Scan for the cell matching the given text and deliver its (X, Y) coordinate at center. 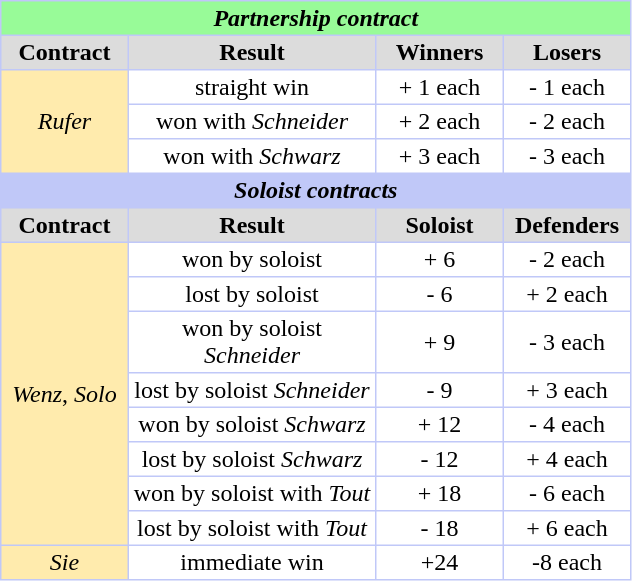
Wenz, Solo (65, 394)
won with Schwarz (252, 156)
lost by soloist (252, 294)
+ 4 each (567, 458)
- 1 each (567, 86)
Defenders (567, 224)
- 6 (439, 294)
won by soloist Schwarz (252, 424)
lost by soloist Schwarz (252, 458)
won by soloist (252, 260)
- 12 (439, 458)
+ 6 each (567, 528)
Sie (65, 562)
+ 12 (439, 424)
- 6 each (567, 494)
Partnership contract (316, 18)
-8 each (567, 562)
- 9 (439, 390)
+ 9 (439, 342)
straight win (252, 86)
+ 6 (439, 260)
Soloist contracts (316, 190)
- 18 (439, 528)
+ 1 each (439, 86)
Rufer (65, 121)
won by soloist with Tout (252, 494)
+ 18 (439, 494)
- 4 each (567, 424)
Soloist (439, 224)
lost by soloist with Tout (252, 528)
won by soloist Schneider (252, 342)
immediate win (252, 562)
won with Schneider (252, 122)
+24 (439, 562)
lost by soloist Schneider (252, 390)
Winners (439, 52)
Losers (567, 52)
